For the text-containing cell, return its midpoint in [X, Y] coordinate format. 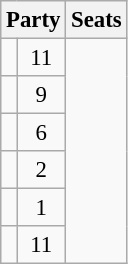
Party [34, 20]
9 [42, 95]
6 [42, 133]
Seats [96, 20]
2 [42, 170]
1 [42, 208]
